Capture the cell that displays the provided text and extract its [X, Y] central coordinate. 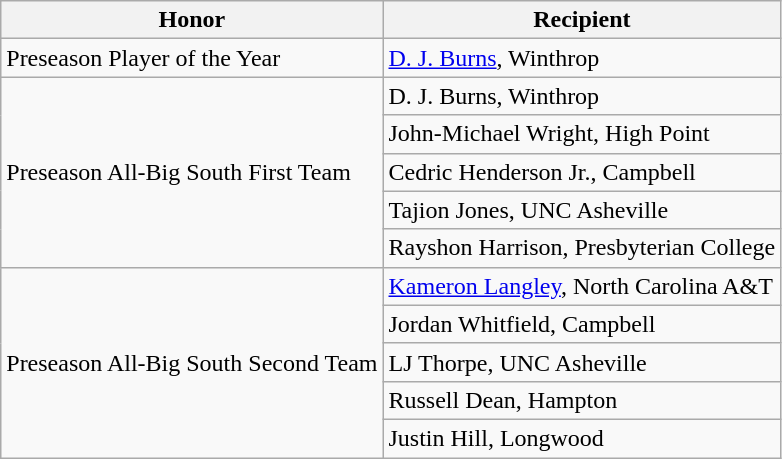
Honor [192, 20]
Rayshon Harrison, Presbyterian College [582, 248]
Preseason Player of the Year [192, 58]
Jordan Whitfield, Campbell [582, 324]
Tajion Jones, UNC Asheville [582, 210]
Justin Hill, Longwood [582, 438]
Recipient [582, 20]
Russell Dean, Hampton [582, 400]
John-Michael Wright, High Point [582, 134]
Kameron Langley, North Carolina A&T [582, 286]
Preseason All-Big South First Team [192, 172]
Preseason All-Big South Second Team [192, 362]
LJ Thorpe, UNC Asheville [582, 362]
Cedric Henderson Jr., Campbell [582, 172]
